Capture the cell that displays the provided text and extract its (x, y) central coordinate. 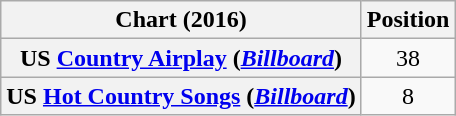
Chart (2016) (181, 20)
US Hot Country Songs (Billboard) (181, 96)
US Country Airplay (Billboard) (181, 58)
38 (408, 58)
Position (408, 20)
8 (408, 96)
